Provide the [x, y] coordinate of the cell's center where the given text is located.  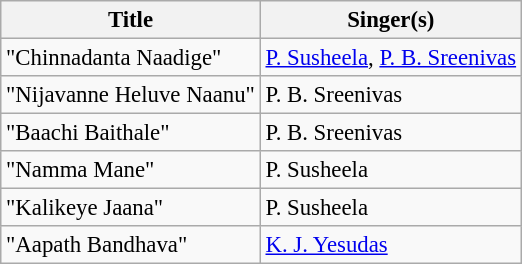
"Nijavanne Heluve Naanu" [130, 95]
"Kalikeye Jaana" [130, 208]
"Namma Mane" [130, 170]
"Baachi Baithale" [130, 133]
K. J. Yesudas [390, 245]
"Aapath Bandhava" [130, 245]
Singer(s) [390, 20]
P. Susheela, P. B. Sreenivas [390, 58]
Title [130, 20]
"Chinnadanta Naadige" [130, 58]
